Return the [x, y] coordinate for the center point of the cell that contains the specified text.  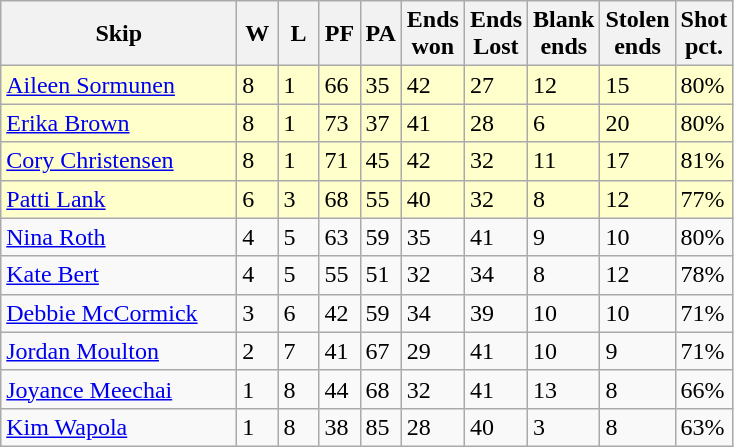
20 [638, 123]
13 [564, 389]
Ends Lost [496, 34]
45 [380, 161]
Kim Wapola [119, 427]
L [298, 34]
63 [340, 237]
66 [340, 85]
Nina Roth [119, 237]
17 [638, 161]
PA [380, 34]
39 [496, 313]
29 [432, 351]
66% [704, 389]
38 [340, 427]
Shot pct. [704, 34]
Jordan Moulton [119, 351]
63% [704, 427]
37 [380, 123]
Skip [119, 34]
Stolen ends [638, 34]
PF [340, 34]
Ends won [432, 34]
77% [704, 199]
78% [704, 275]
85 [380, 427]
7 [298, 351]
71 [340, 161]
2 [258, 351]
81% [704, 161]
Cory Christensen [119, 161]
27 [496, 85]
Patti Lank [119, 199]
Blank ends [564, 34]
44 [340, 389]
67 [380, 351]
Joyance Meechai [119, 389]
Debbie McCormick [119, 313]
W [258, 34]
Kate Bert [119, 275]
15 [638, 85]
Aileen Sormunen [119, 85]
Erika Brown [119, 123]
11 [564, 161]
73 [340, 123]
51 [380, 275]
